Extract the (x, y) coordinate from the center of the cell holding the provided text.  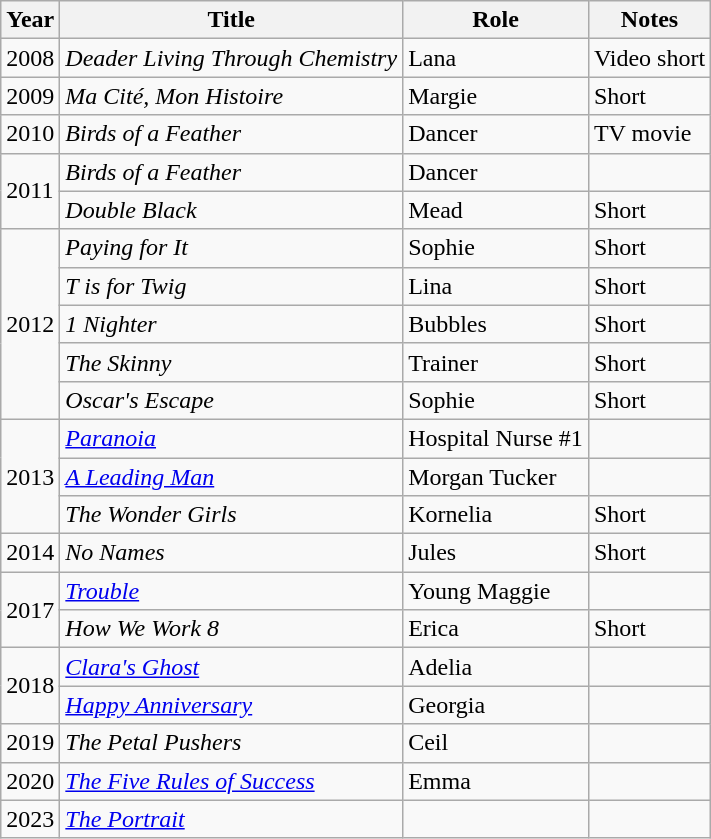
The Petal Pushers (232, 743)
Hospital Nurse #1 (496, 438)
Lana (496, 58)
Kornelia (496, 515)
Georgia (496, 705)
A Leading Man (232, 477)
2009 (30, 96)
2011 (30, 191)
Oscar's Escape (232, 400)
How We Work 8 (232, 629)
The Skinny (232, 362)
2019 (30, 743)
Trouble (232, 591)
Lina (496, 286)
Young Maggie (496, 591)
Paranoia (232, 438)
The Portrait (232, 819)
2017 (30, 610)
2018 (30, 686)
Ceil (496, 743)
Bubbles (496, 324)
Trainer (496, 362)
Role (496, 20)
Paying for It (232, 248)
Happy Anniversary (232, 705)
Title (232, 20)
2013 (30, 476)
Margie (496, 96)
Clara's Ghost (232, 667)
Emma (496, 781)
Year (30, 20)
2023 (30, 819)
Notes (649, 20)
The Wonder Girls (232, 515)
Double Black (232, 210)
The Five Rules of Success (232, 781)
2008 (30, 58)
Adelia (496, 667)
Mead (496, 210)
Jules (496, 553)
Video short (649, 58)
2012 (30, 324)
Morgan Tucker (496, 477)
Erica (496, 629)
Deader Living Through Chemistry (232, 58)
T is for Twig (232, 286)
2014 (30, 553)
1 Nighter (232, 324)
2010 (30, 134)
Ma Cité, Mon Histoire (232, 96)
TV movie (649, 134)
2020 (30, 781)
No Names (232, 553)
